Extract the [x, y] coordinate from the center of the cell holding the provided text.  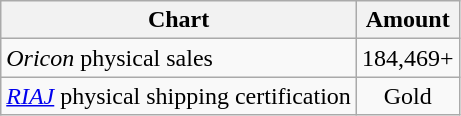
RIAJ physical shipping certification [179, 96]
184,469+ [408, 58]
Oricon physical sales [179, 58]
Gold [408, 96]
Amount [408, 20]
Chart [179, 20]
